From the cell containing the given text, extract its center point as [X, Y] coordinate. 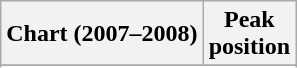
Peakposition [249, 34]
Chart (2007–2008) [102, 34]
